Output the (x, y) coordinate of the center of the cell containing the given text.  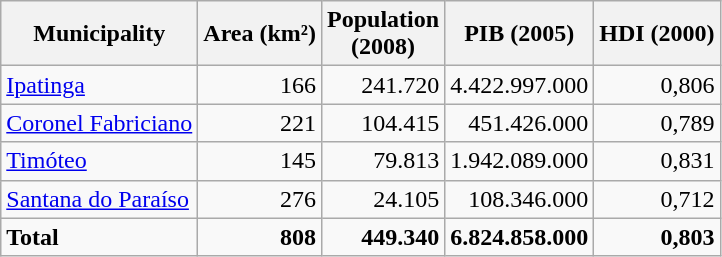
PIB (2005) (520, 34)
79.813 (384, 161)
241.720 (384, 85)
451.426.000 (520, 123)
276 (260, 199)
Municipality (100, 34)
6.824.858.000 (520, 237)
Population(2008) (384, 34)
0,712 (657, 199)
HDI (2000) (657, 34)
0,789 (657, 123)
449.340 (384, 237)
108.346.000 (520, 199)
104.415 (384, 123)
Coronel Fabriciano (100, 123)
Total (100, 237)
0,803 (657, 237)
145 (260, 161)
166 (260, 85)
0,831 (657, 161)
0,806 (657, 85)
Santana do Paraíso (100, 199)
Ipatinga (100, 85)
221 (260, 123)
24.105 (384, 199)
Timóteo (100, 161)
1.942.089.000 (520, 161)
4.422.997.000 (520, 85)
808 (260, 237)
Area (km²) (260, 34)
